Output the (X, Y) coordinate of the center of the cell containing the given text.  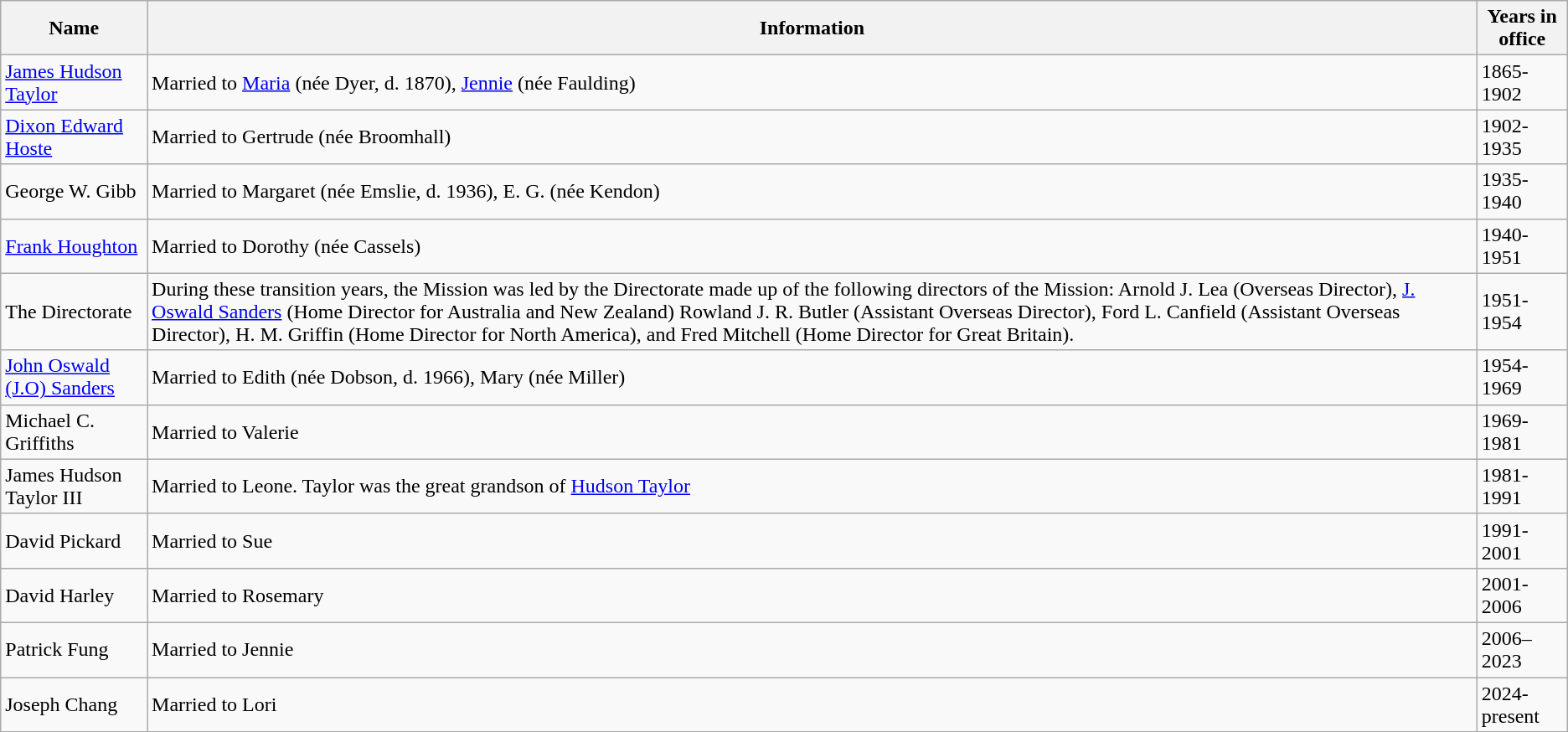
1991-2001 (1522, 541)
David Harley (74, 595)
Married to Maria (née Dyer, d. 1870), Jennie (née Faulding) (812, 82)
David Pickard (74, 541)
Married to Valerie (812, 432)
Married to Sue (812, 541)
Michael C. Griffiths (74, 432)
Dixon Edward Hoste (74, 137)
George W. Gibb (74, 191)
1969-1981 (1522, 432)
Married to Lori (812, 704)
James Hudson Taylor (74, 82)
2006–2023 (1522, 650)
Married to Margaret (née Emslie, d. 1936), E. G. (née Kendon) (812, 191)
Joseph Chang (74, 704)
1902-1935 (1522, 137)
1865-1902 (1522, 82)
Name (74, 28)
The Directorate (74, 312)
2024-present (1522, 704)
1954-1969 (1522, 377)
Married to Leone. Taylor was the great grandson of Hudson Taylor (812, 486)
Married to Rosemary (812, 595)
Patrick Fung (74, 650)
Frank Houghton (74, 246)
1935-1940 (1522, 191)
1940-1951 (1522, 246)
Years in office (1522, 28)
James Hudson Taylor III (74, 486)
Married to Gertrude (née Broomhall) (812, 137)
Married to Edith (née Dobson, d. 1966), Mary (née Miller) (812, 377)
Information (812, 28)
2001-2006 (1522, 595)
John Oswald (J.O) Sanders (74, 377)
1981-1991 (1522, 486)
Married to Dorothy (née Cassels) (812, 246)
1951-1954 (1522, 312)
Married to Jennie (812, 650)
